Capture the cell that displays the provided text and extract its (x, y) central coordinate. 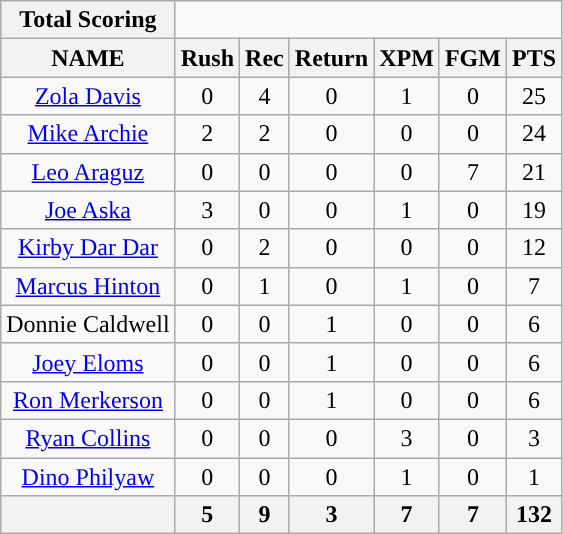
Dino Philyaw (88, 477)
Kirby Dar Dar (88, 248)
NAME (88, 58)
24 (534, 134)
132 (534, 515)
19 (534, 210)
4 (265, 96)
Leo Araguz (88, 172)
Total Scoring (88, 20)
Joey Eloms (88, 362)
5 (207, 515)
Return (331, 58)
21 (534, 172)
FGM (472, 58)
12 (534, 248)
Rush (207, 58)
Joe Aska (88, 210)
9 (265, 515)
XPM (407, 58)
25 (534, 96)
Donnie Caldwell (88, 324)
Ron Merkerson (88, 400)
Mike Archie (88, 134)
Marcus Hinton (88, 286)
Zola Davis (88, 96)
PTS (534, 58)
Ryan Collins (88, 438)
Rec (265, 58)
